Output the [x, y] coordinate of the center of the cell containing the given text.  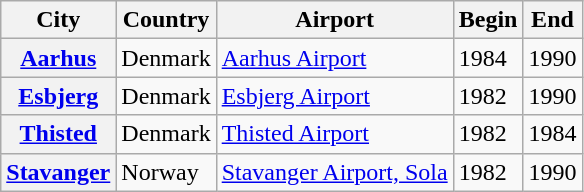
Begin [488, 20]
Esbjerg [58, 96]
Aarhus [58, 58]
Thisted Airport [334, 134]
End [552, 20]
Thisted [58, 134]
Stavanger [58, 172]
Aarhus Airport [334, 58]
Airport [334, 20]
Country [166, 20]
Esbjerg Airport [334, 96]
Norway [166, 172]
Stavanger Airport, Sola [334, 172]
City [58, 20]
